For the text-containing cell, return its midpoint in (X, Y) coordinate format. 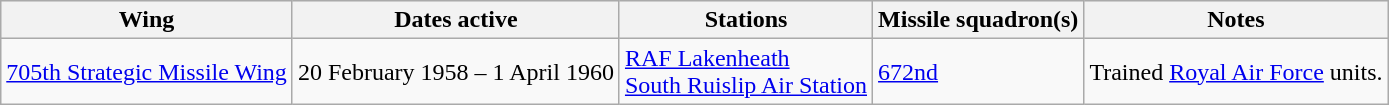
20 February 1958 – 1 April 1960 (456, 72)
RAF LakenheathSouth Ruislip Air Station (746, 72)
Missile squadron(s) (978, 20)
672nd (978, 72)
Notes (1236, 20)
Wing (147, 20)
Dates active (456, 20)
Stations (746, 20)
705th Strategic Missile Wing (147, 72)
Trained Royal Air Force units. (1236, 72)
